Determine the (X, Y) coordinate at the center of the cell enclosing the given text.  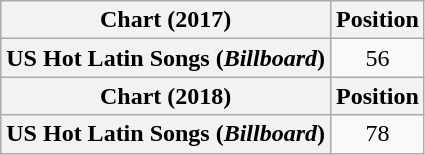
Chart (2018) (166, 96)
56 (378, 58)
Chart (2017) (166, 20)
78 (378, 134)
